Capture the cell that displays the provided text and extract its (x, y) central coordinate. 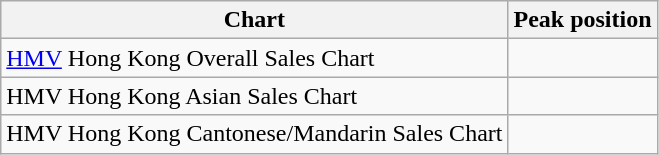
HMV Hong Kong Asian Sales Chart (254, 96)
Chart (254, 20)
Peak position (582, 20)
HMV Hong Kong Overall Sales Chart (254, 58)
HMV Hong Kong Cantonese/Mandarin Sales Chart (254, 134)
